Provide the (X, Y) coordinate of the cell's center where the given text is located.  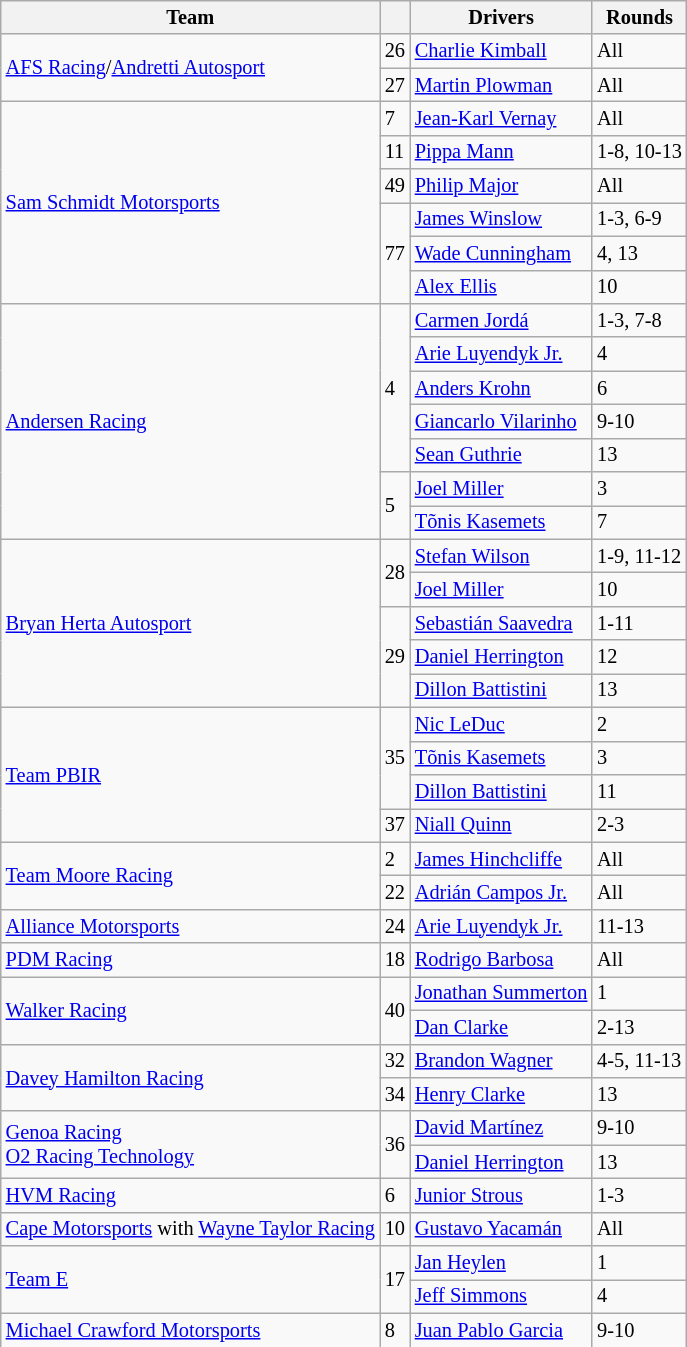
Junior Strous (501, 1195)
11-13 (640, 926)
HVM Racing (190, 1195)
Sam Schmidt Motorsports (190, 202)
Philip Major (501, 186)
Nic LeDuc (501, 724)
AFS Racing/Andretti Autosport (190, 68)
34 (395, 1094)
Brandon Wagner (501, 1061)
Alliance Motorsports (190, 926)
PDM Racing (190, 960)
4, 13 (640, 253)
Team Moore Racing (190, 876)
Drivers (501, 17)
Genoa Racing O2 Racing Technology (190, 1144)
Juan Pablo Garcia (501, 1330)
Team PBIR (190, 774)
27 (395, 85)
David Martínez (501, 1128)
40 (395, 1010)
Sebastián Saavedra (501, 623)
8 (395, 1330)
26 (395, 51)
Giancarlo Vilarinho (501, 421)
Adrián Campos Jr. (501, 892)
12 (640, 657)
Sean Guthrie (501, 455)
37 (395, 825)
29 (395, 656)
49 (395, 186)
Pippa Mann (501, 152)
24 (395, 926)
Alex Ellis (501, 287)
5 (395, 506)
17 (395, 1280)
Dan Clarke (501, 1027)
Michael Crawford Motorsports (190, 1330)
77 (395, 252)
Team (190, 17)
Cape Motorsports with Wayne Taylor Racing (190, 1229)
Anders Krohn (501, 388)
Martin Plowman (501, 85)
Jeff Simmons (501, 1296)
1-3, 7-8 (640, 320)
22 (395, 892)
James Hinchcliffe (501, 859)
Carmen Jordá (501, 320)
1-3, 6-9 (640, 219)
1-11 (640, 623)
Jonathan Summerton (501, 993)
Jan Heylen (501, 1263)
2-13 (640, 1027)
Andersen Racing (190, 421)
1-9, 11-12 (640, 556)
1-8, 10-13 (640, 152)
32 (395, 1061)
Niall Quinn (501, 825)
36 (395, 1144)
18 (395, 960)
Henry Clarke (501, 1094)
Bryan Herta Autosport (190, 623)
James Winslow (501, 219)
35 (395, 758)
Team E (190, 1280)
4-5, 11-13 (640, 1061)
Stefan Wilson (501, 556)
Rodrigo Barbosa (501, 960)
Walker Racing (190, 1010)
2-3 (640, 825)
Davey Hamilton Racing (190, 1078)
28 (395, 572)
Jean-Karl Vernay (501, 118)
Gustavo Yacamán (501, 1229)
Rounds (640, 17)
Wade Cunningham (501, 253)
1-3 (640, 1195)
Charlie Kimball (501, 51)
